Find where the given text appears and provide that cell's center as (x, y) coordinate. 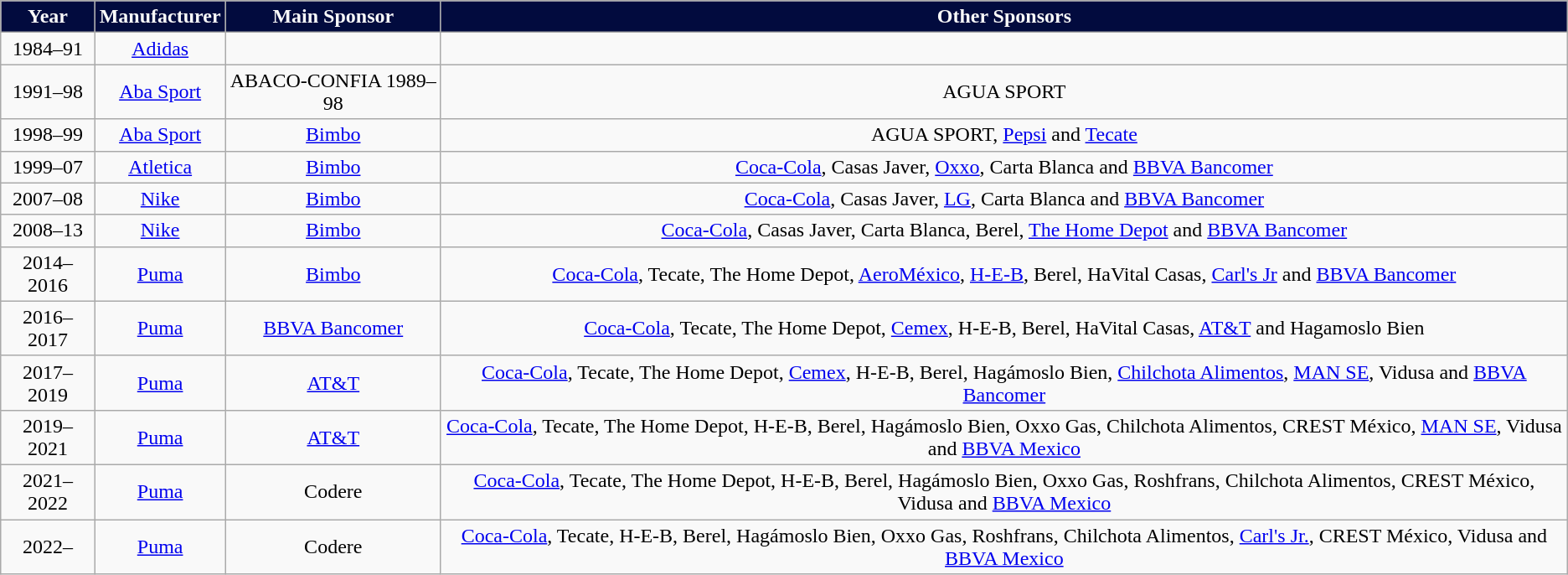
1998–99 (48, 135)
2017–2019 (48, 382)
ABACO-CONFIA 1989–98 (333, 92)
Manufacturer (160, 17)
1991–98 (48, 92)
Coca-Cola, Casas Javer, LG, Carta Blanca and BBVA Bancomer (1003, 199)
Coca-Cola, Tecate, The Home Depot, Cemex, H-E-B, Berel, HaVital Casas, AT&T and Hagamoslo Bien (1003, 329)
Coca-Cola, Tecate, H-E-B, Berel, Hagámoslo Bien, Oxxo Gas, Roshfrans, Chilchota Alimentos, Carl's Jr., CREST México, Vidusa and BBVA Mexico (1003, 547)
Coca-Cola, Casas Javer, Oxxo, Carta Blanca and BBVA Bancomer (1003, 167)
Adidas (160, 49)
Coca-Cola, Tecate, The Home Depot, H-E-B, Berel, Hagámoslo Bien, Oxxo Gas, Roshfrans, Chilchota Alimentos, CREST México, Vidusa and BBVA Mexico (1003, 491)
Main Sponsor (333, 17)
1984–91 (48, 49)
2021–2022 (48, 491)
AGUA SPORT (1003, 92)
2008–13 (48, 231)
2022– (48, 547)
AGUA SPORT, Pepsi and Tecate (1003, 135)
Coca-Cola, Tecate, The Home Depot, H-E-B, Berel, Hagámoslo Bien, Oxxo Gas, Chilchota Alimentos, CREST México, MAN SE, Vidusa and BBVA Mexico (1003, 438)
Year (48, 17)
Coca-Cola, Casas Javer, Carta Blanca, Berel, The Home Depot and BBVA Bancomer (1003, 231)
Coca-Cola, Tecate, The Home Depot, Cemex, H-E-B, Berel, Hagámoslo Bien, Chilchota Alimentos, MAN SE, Vidusa and BBVA Bancomer (1003, 382)
Coca-Cola, Tecate, The Home Depot, AeroMéxico, H-E-B, Berel, HaVital Casas, Carl's Jr and BBVA Bancomer (1003, 273)
2016–2017 (48, 329)
BBVA Bancomer (333, 329)
2014–2016 (48, 273)
2019–2021 (48, 438)
Atletica (160, 167)
Other Sponsors (1003, 17)
1999–07 (48, 167)
2007–08 (48, 199)
